Locate the cell with the specified text and output its (x, y) center coordinate. 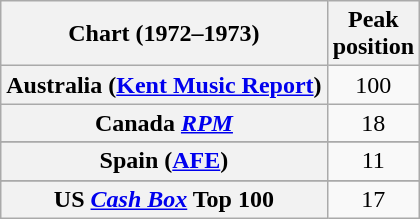
100 (373, 85)
Peakposition (373, 34)
US Cash Box Top 100 (164, 199)
Spain (AFE) (164, 161)
Chart (1972–1973) (164, 34)
Australia (Kent Music Report) (164, 85)
Canada RPM (164, 123)
18 (373, 123)
11 (373, 161)
17 (373, 199)
